From the cell containing the given text, extract its center point as (X, Y) coordinate. 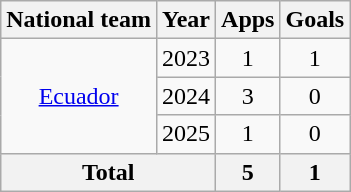
3 (248, 96)
Year (186, 20)
Goals (315, 20)
2025 (186, 134)
Ecuador (79, 96)
Total (108, 172)
Apps (248, 20)
National team (79, 20)
2023 (186, 58)
5 (248, 172)
2024 (186, 96)
